Pinpoint the cell where the given text exists, returning its [X, Y] midpoint coordinate. 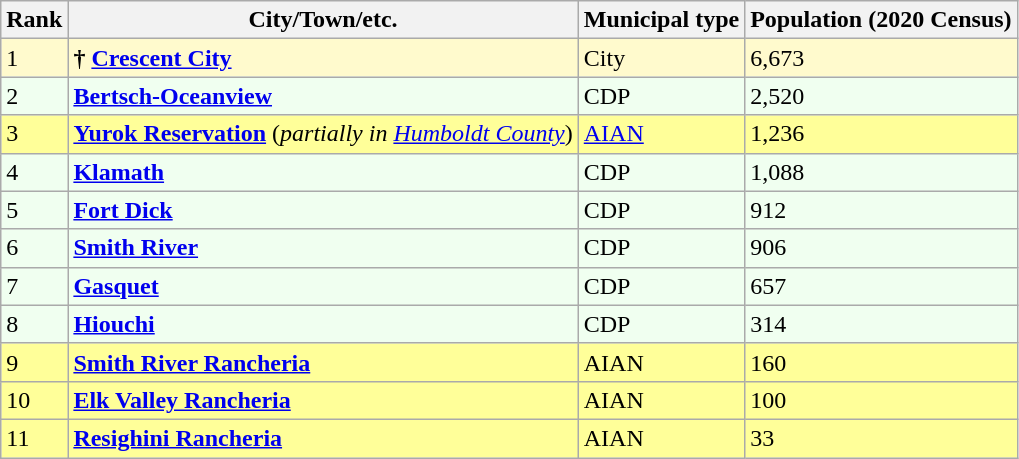
912 [881, 210]
Population (2020 Census) [881, 20]
314 [881, 324]
657 [881, 286]
160 [881, 362]
Fort Dick [323, 210]
4 [34, 172]
100 [881, 400]
2 [34, 96]
City [661, 58]
Yurok Reservation (partially in Humboldt County) [323, 134]
1,236 [881, 134]
Resighini Rancheria [323, 438]
Hiouchi [323, 324]
2,520 [881, 96]
City/Town/etc. [323, 20]
1,088 [881, 172]
10 [34, 400]
Gasquet [323, 286]
9 [34, 362]
7 [34, 286]
11 [34, 438]
6 [34, 248]
1 [34, 58]
Smith River Rancheria [323, 362]
8 [34, 324]
5 [34, 210]
Bertsch-Oceanview [323, 96]
Smith River [323, 248]
33 [881, 438]
Rank [34, 20]
3 [34, 134]
906 [881, 248]
Elk Valley Rancheria [323, 400]
Municipal type [661, 20]
6,673 [881, 58]
Klamath [323, 172]
† Crescent City [323, 58]
